Search for the cell housing the specified text and yield its (X, Y) center coordinate. 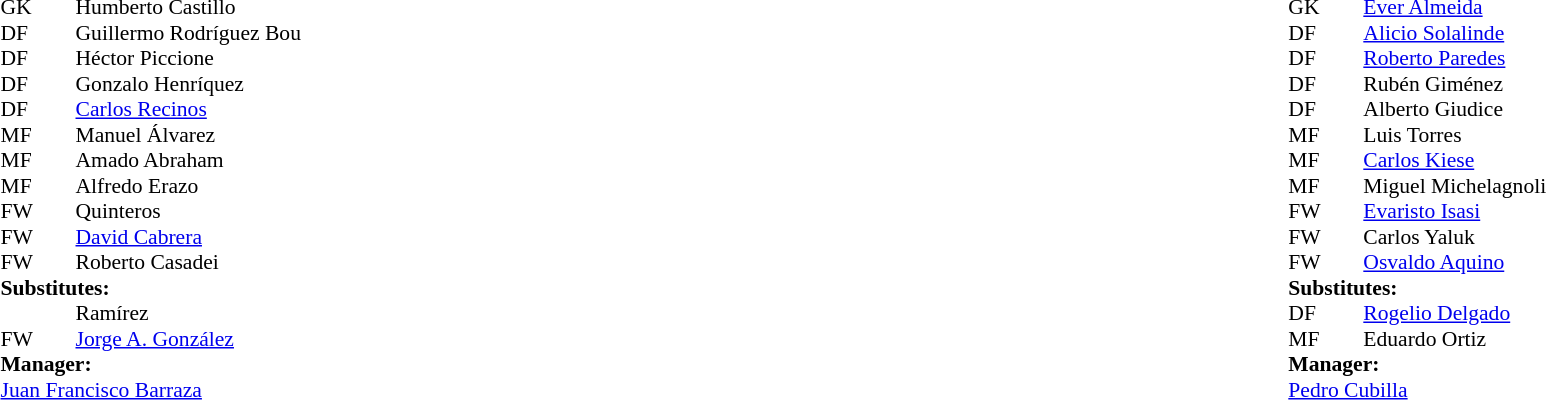
Luis Torres (1454, 135)
Alicio Solalinde (1454, 33)
Roberto Paredes (1454, 59)
Héctor Piccione (188, 59)
Quinteros (188, 211)
Manuel Álvarez (188, 135)
Eduardo Ortiz (1454, 339)
Alberto Giudice (1454, 109)
Guillermo Rodríguez Bou (188, 33)
Amado Abraham (188, 161)
Osvaldo Aquino (1454, 263)
Alfredo Erazo (188, 186)
Carlos Yaluk (1454, 237)
Jorge A. González (188, 339)
Roberto Casadei (188, 263)
Carlos Recinos (188, 109)
Gonzalo Henríquez (188, 84)
Ramírez (188, 313)
David Cabrera (188, 237)
Evaristo Isasi (1454, 211)
Rubén Giménez (1454, 84)
Carlos Kiese (1454, 161)
Rogelio Delgado (1454, 313)
Miguel Michelagnoli (1454, 186)
